Detect which cell encompasses the target text, then output its (X, Y) center coordinate. 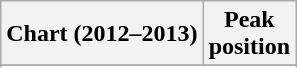
Chart (2012–2013) (102, 34)
Peakposition (249, 34)
